Return the [X, Y] coordinate for the center point of the cell that contains the specified text.  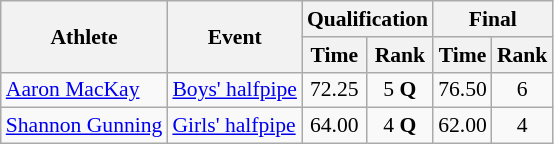
76.50 [462, 90]
62.00 [462, 126]
5 Q [400, 90]
Girls' halfpipe [234, 126]
4 Q [400, 126]
6 [522, 90]
4 [522, 126]
Athlete [84, 36]
Shannon Gunning [84, 126]
64.00 [334, 126]
72.25 [334, 90]
Qualification [368, 19]
Final [492, 19]
Aaron MacKay [84, 90]
Boys' halfpipe [234, 90]
Event [234, 36]
